From the cell containing the given text, extract its center point as [x, y] coordinate. 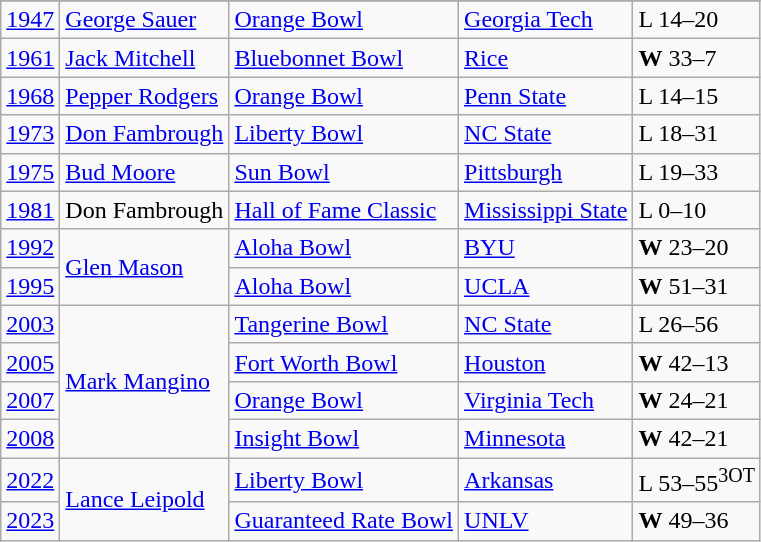
Guaranteed Rate Bowl [344, 521]
Mark Mangino [144, 381]
1947 [30, 20]
1968 [30, 96]
L 14–15 [697, 96]
W 49–36 [697, 521]
Minnesota [546, 438]
1981 [30, 210]
Glen Mason [144, 267]
Bud Moore [144, 172]
L 53–553OT [697, 480]
2008 [30, 438]
W 33–7 [697, 58]
W 23–20 [697, 248]
2007 [30, 400]
Pittsburgh [546, 172]
2005 [30, 362]
Virginia Tech [546, 400]
Hall of Fame Classic [344, 210]
Penn State [546, 96]
UNLV [546, 521]
Arkansas [546, 480]
Pepper Rodgers [144, 96]
Insight Bowl [344, 438]
L 0–10 [697, 210]
W 42–21 [697, 438]
Mississippi State [546, 210]
2003 [30, 324]
Jack Mitchell [144, 58]
2022 [30, 480]
W 51–31 [697, 286]
Tangerine Bowl [344, 324]
1961 [30, 58]
BYU [546, 248]
L 18–31 [697, 134]
Lance Leipold [144, 500]
L 14–20 [697, 20]
George Sauer [144, 20]
W 24–21 [697, 400]
1995 [30, 286]
L 26–56 [697, 324]
Bluebonnet Bowl [344, 58]
Rice [546, 58]
W 42–13 [697, 362]
Georgia Tech [546, 20]
Sun Bowl [344, 172]
Fort Worth Bowl [344, 362]
2023 [30, 521]
UCLA [546, 286]
1992 [30, 248]
1973 [30, 134]
L 19–33 [697, 172]
Houston [546, 362]
1975 [30, 172]
